Locate the cell with the specified text and output its [X, Y] center coordinate. 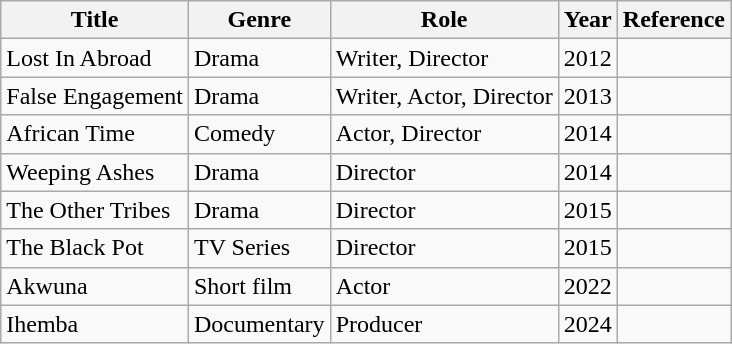
2012 [588, 58]
Title [95, 20]
Writer, Actor, Director [444, 96]
Writer, Director [444, 58]
Producer [444, 324]
Actor [444, 286]
Akwuna [95, 286]
Documentary [259, 324]
Short film [259, 286]
Year [588, 20]
Reference [674, 20]
2024 [588, 324]
TV Series [259, 248]
The Black Pot [95, 248]
Ihemba [95, 324]
Lost In Abroad [95, 58]
2013 [588, 96]
Comedy [259, 134]
Weeping Ashes [95, 172]
Role [444, 20]
False Engagement [95, 96]
Genre [259, 20]
2022 [588, 286]
Actor, Director [444, 134]
African Time [95, 134]
The Other Tribes [95, 210]
